Provide the (X, Y) coordinate of the cell's center where the given text is located.  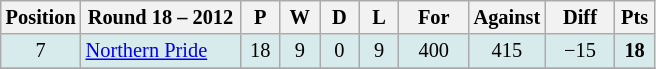
P (260, 17)
Northern Pride (161, 51)
For (434, 17)
400 (434, 51)
−15 (580, 51)
0 (340, 51)
D (340, 17)
W (300, 17)
Against (508, 17)
Position (41, 17)
415 (508, 51)
7 (41, 51)
Round 18 – 2012 (161, 17)
L (379, 17)
Pts (635, 17)
Diff (580, 17)
